Identify which cell holds the provided text, then report its [X, Y] central coordinate. 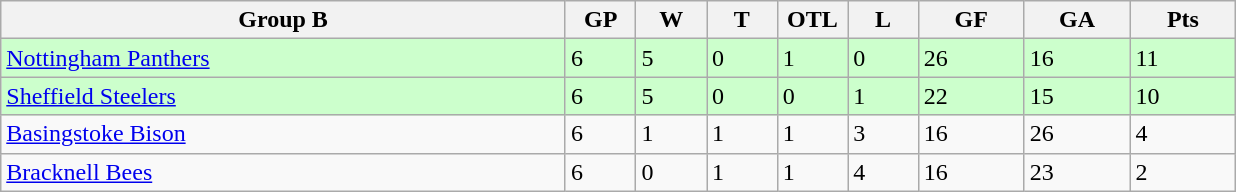
GA [1077, 20]
Basingstoke Bison [284, 134]
OTL [812, 20]
GF [971, 20]
GP [600, 20]
11 [1183, 58]
W [672, 20]
Bracknell Bees [284, 172]
Nottingham Panthers [284, 58]
Sheffield Steelers [284, 96]
T [742, 20]
3 [884, 134]
22 [971, 96]
15 [1077, 96]
Group B [284, 20]
Pts [1183, 20]
23 [1077, 172]
2 [1183, 172]
10 [1183, 96]
L [884, 20]
